For the text-containing cell, return its midpoint in (x, y) coordinate format. 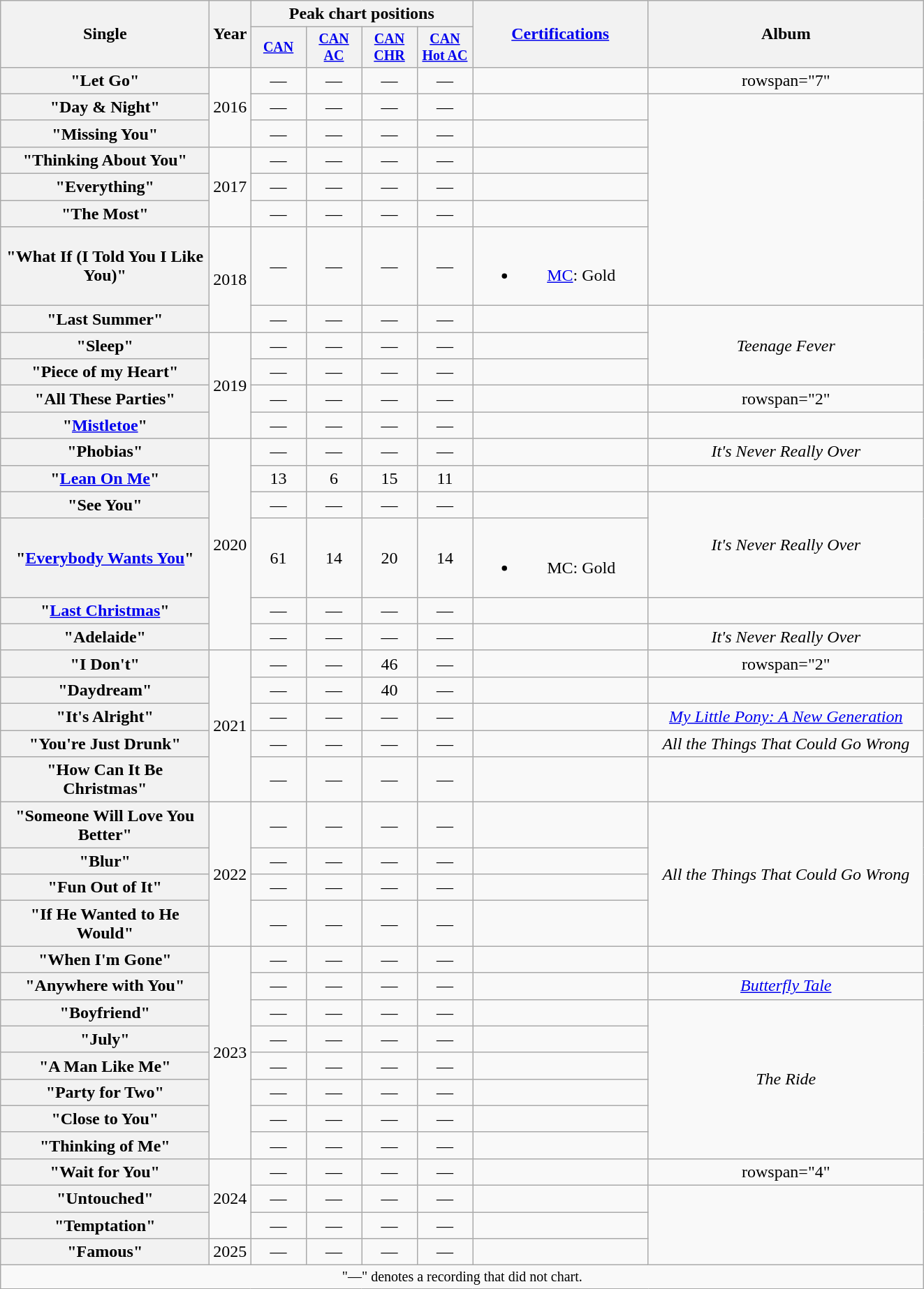
rowspan="4" (786, 1172)
"Close to You" (105, 1119)
2016 (230, 107)
"Sleep" (105, 346)
"Piece of my Heart" (105, 372)
My Little Pony: A New Generation (786, 717)
"Last Summer" (105, 319)
"How Can It Be Christmas" (105, 779)
2021 (230, 726)
"I Don't" (105, 663)
"Thinking About You" (105, 160)
rowspan="7" (786, 80)
"Wait for You" (105, 1172)
2020 (230, 545)
"You're Just Drunk" (105, 744)
"Blur" (105, 861)
"Thinking of Me" (105, 1145)
CAN CHR (390, 47)
"Boyfriend" (105, 1012)
"Last Christmas" (105, 610)
"Everybody Wants You" (105, 557)
"Day & Night" (105, 107)
CANHot AC (444, 47)
"The Most" (105, 214)
6 (334, 478)
"Untouched" (105, 1199)
2023 (230, 1052)
"It's Alright" (105, 717)
2019 (230, 385)
"Daydream" (105, 690)
"Phobias" (105, 452)
"Anywhere with You" (105, 986)
Single (105, 34)
"Famous" (105, 1252)
2025 (230, 1252)
Peak chart positions (362, 14)
"Temptation" (105, 1225)
2024 (230, 1198)
"See You" (105, 505)
11 (444, 478)
Album (786, 34)
"Missing You" (105, 133)
"Party for Two" (105, 1092)
15 (390, 478)
"A Man Like Me" (105, 1066)
"If He Wanted to He Would" (105, 923)
40 (390, 690)
"Everything" (105, 187)
"All These Parties" (105, 399)
"July" (105, 1039)
Certifications (560, 34)
"—" denotes a recording that did not chart. (462, 1276)
13 (278, 478)
"When I'm Gone" (105, 959)
Year (230, 34)
"Mistletoe" (105, 425)
"Someone Will Love You Better" (105, 825)
CANAC (334, 47)
2017 (230, 186)
46 (390, 663)
"Adelaide" (105, 637)
20 (390, 557)
2018 (230, 279)
CAN (278, 47)
Teenage Fever (786, 346)
The Ride (786, 1079)
"What If (I Told You I Like You)" (105, 267)
"Fun Out of It" (105, 887)
Butterfly Tale (786, 986)
"Lean On Me" (105, 478)
"Let Go" (105, 80)
2022 (230, 874)
61 (278, 557)
